Identify which cell holds the provided text, then report its [X, Y] central coordinate. 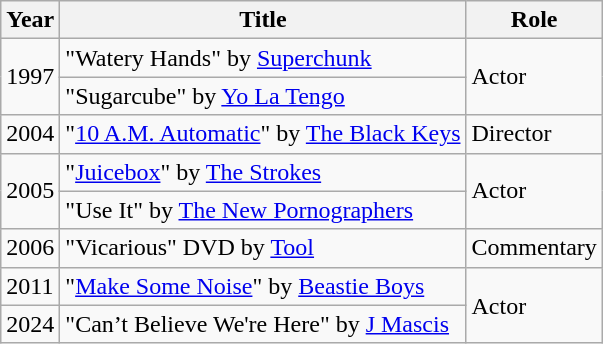
2006 [30, 248]
"Vicarious" DVD by Tool [263, 248]
"Sugarcube" by Yo La Tengo [263, 96]
"10 A.M. Automatic" by The Black Keys [263, 134]
"Use It" by The New Pornographers [263, 210]
"Watery Hands" by Superchunk [263, 58]
"Make Some Noise" by Beastie Boys [263, 286]
2004 [30, 134]
Year [30, 20]
Role [534, 20]
Title [263, 20]
2005 [30, 191]
Director [534, 134]
1997 [30, 77]
Commentary [534, 248]
2024 [30, 324]
"Can’t Believe We're Here" by J Mascis [263, 324]
"Juicebox" by The Strokes [263, 172]
2011 [30, 286]
